Provide the (X, Y) coordinate of the cell's center where the given text is located.  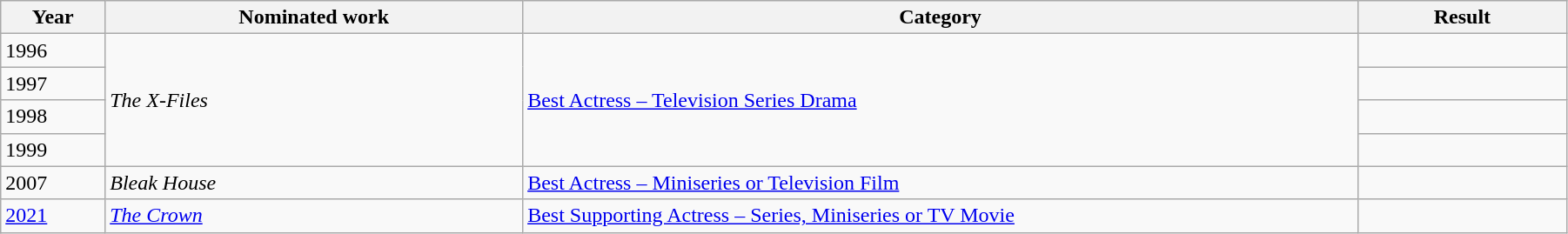
Best Actress – Miniseries or Television Film (941, 183)
Bleak House (314, 183)
2007 (53, 183)
Nominated work (314, 17)
The X-Files (314, 100)
1997 (53, 84)
1998 (53, 117)
Best Supporting Actress – Series, Miniseries or TV Movie (941, 216)
Result (1462, 17)
Year (53, 17)
The Crown (314, 216)
Category (941, 17)
2021 (53, 216)
1996 (53, 50)
Best Actress – Television Series Drama (941, 100)
1999 (53, 150)
